For the text-containing cell, return its midpoint in [X, Y] coordinate format. 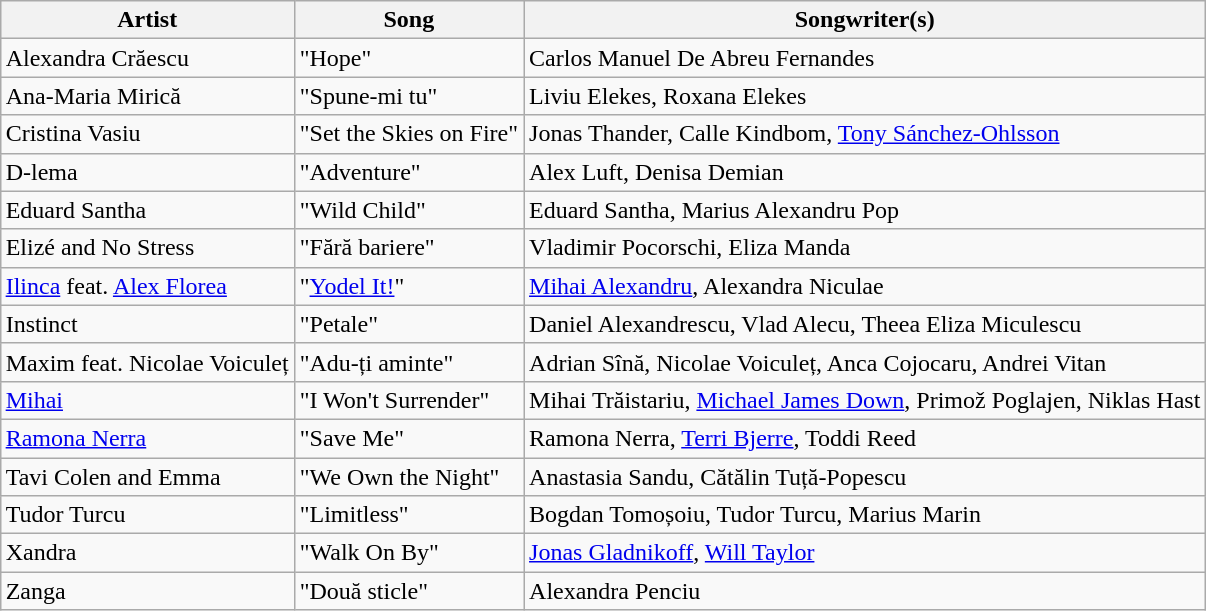
"Spune-mi tu" [408, 96]
Carlos Manuel De Abreu Fernandes [865, 58]
Alex Luft, Denisa Demian [865, 172]
Eduard Santha [147, 210]
"I Won't Surrender" [408, 400]
Jonas Gladnikoff, Will Taylor [865, 553]
Xandra [147, 553]
Maxim feat. Nicolae Voiculeț [147, 362]
"Hope" [408, 58]
Elizé and No Stress [147, 248]
"Yodel It!" [408, 286]
"Petale" [408, 324]
"Două sticle" [408, 591]
D-lema [147, 172]
Liviu Elekes, Roxana Elekes [865, 96]
Song [408, 20]
Ramona Nerra, Terri Bjerre, Toddi Reed [865, 438]
Anastasia Sandu, Cătălin Tuță-Popescu [865, 477]
Artist [147, 20]
Alexandra Penciu [865, 591]
Tavi Colen and Emma [147, 477]
Ana-Maria Mirică [147, 96]
Cristina Vasiu [147, 134]
Mihai Trăistariu, Michael James Down, Primož Poglajen, Niklas Hast [865, 400]
Daniel Alexandrescu, Vlad Alecu, Theea Eliza Miculescu [865, 324]
Songwriter(s) [865, 20]
Mihai Alexandru, Alexandra Niculae [865, 286]
"Save Me" [408, 438]
"Adu-ți aminte" [408, 362]
Bogdan Tomoșoiu, Tudor Turcu, Marius Marin [865, 515]
Jonas Thander, Calle Kindbom, Tony Sánchez-Ohlsson [865, 134]
"Wild Child" [408, 210]
"Walk On By" [408, 553]
Ramona Nerra [147, 438]
Alexandra Crăescu [147, 58]
Eduard Santha, Marius Alexandru Pop [865, 210]
"Set the Skies on Fire" [408, 134]
Zanga [147, 591]
"We Own the Night" [408, 477]
Tudor Turcu [147, 515]
"Limitless" [408, 515]
Adrian Sînă, Nicolae Voiculeț, Anca Cojocaru, Andrei Vitan [865, 362]
Instinct [147, 324]
Ilinca feat. Alex Florea [147, 286]
Vladimir Pocorschi, Eliza Manda [865, 248]
"Fără bariere" [408, 248]
"Adventure" [408, 172]
Mihai [147, 400]
